Extract the [X, Y] coordinate from the center of the cell holding the provided text.  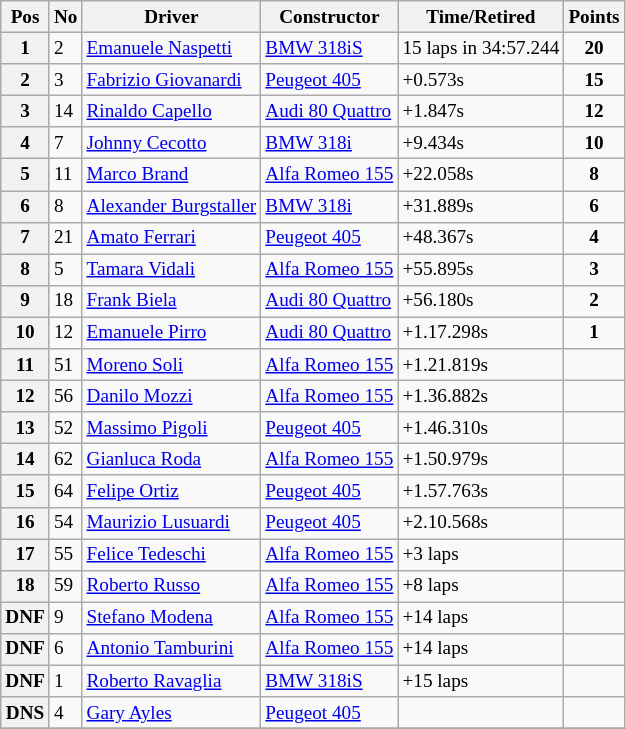
Marco Brand [172, 175]
51 [66, 365]
+31.889s [481, 206]
Roberto Ravaglia [172, 681]
Stefano Modena [172, 618]
15 laps in 34:57.244 [481, 48]
Roberto Russo [172, 586]
Johnny Cecotto [172, 143]
Time/Retired [481, 17]
Tamara Vidali [172, 270]
DNS [26, 713]
+8 laps [481, 586]
Points [594, 17]
55 [66, 554]
Maurizio Lusuardi [172, 523]
+22.058s [481, 175]
Massimo Pigoli [172, 428]
+9.434s [481, 143]
56 [66, 396]
+3 laps [481, 554]
+0.573s [481, 80]
21 [66, 238]
+1.21.819s [481, 365]
Felice Tedeschi [172, 554]
16 [26, 523]
Moreno Soli [172, 365]
20 [594, 48]
Gary Ayles [172, 713]
64 [66, 491]
59 [66, 586]
+1.36.882s [481, 396]
62 [66, 460]
13 [26, 428]
+15 laps [481, 681]
Fabrizio Giovanardi [172, 80]
Amato Ferrari [172, 238]
Rinaldo Capello [172, 111]
+56.180s [481, 301]
+2.10.568s [481, 523]
54 [66, 523]
Pos [26, 17]
No [66, 17]
Emanuele Pirro [172, 333]
Antonio Tamburini [172, 649]
+1.57.763s [481, 491]
+1.847s [481, 111]
+1.50.979s [481, 460]
Frank Biela [172, 301]
Driver [172, 17]
+48.367s [481, 238]
Felipe Ortiz [172, 491]
17 [26, 554]
Danilo Mozzi [172, 396]
+1.17.298s [481, 333]
Gianluca Roda [172, 460]
52 [66, 428]
Emanuele Naspetti [172, 48]
Alexander Burgstaller [172, 206]
+55.895s [481, 270]
+1.46.310s [481, 428]
Constructor [330, 17]
